Locate the cell with the specified text and output its (x, y) center coordinate. 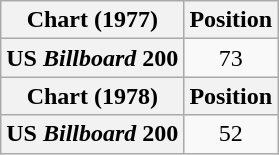
Chart (1978) (92, 96)
52 (231, 134)
73 (231, 58)
Chart (1977) (92, 20)
